Scan for the cell matching the given text and deliver its (X, Y) coordinate at center. 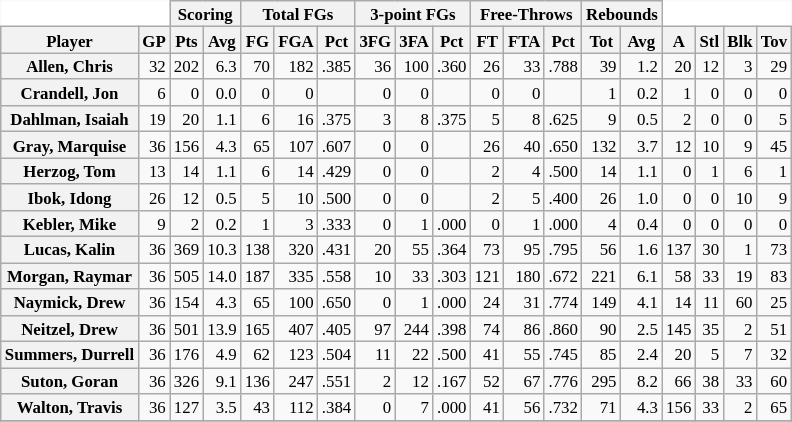
.398 (452, 328)
51 (774, 328)
39 (602, 66)
.384 (337, 407)
Neitzel, Drew (70, 328)
.303 (452, 276)
A (678, 40)
.431 (337, 250)
.795 (563, 250)
.405 (337, 328)
0.4 (642, 224)
3FA (414, 40)
.860 (563, 328)
90 (602, 328)
Free-Throws (526, 14)
.625 (563, 119)
505 (186, 276)
Tov (774, 40)
FT (488, 40)
180 (524, 276)
Naymick, Drew (70, 302)
Total FGs (298, 14)
Suton, Goran (70, 381)
1.6 (642, 250)
Allen, Chris (70, 66)
.429 (337, 171)
Rebounds (622, 14)
.400 (563, 197)
.504 (337, 355)
3-point FGs (412, 14)
107 (296, 145)
29 (774, 66)
40 (524, 145)
112 (296, 407)
136 (258, 381)
35 (709, 328)
52 (488, 381)
Walton, Travis (70, 407)
1.0 (642, 197)
86 (524, 328)
187 (258, 276)
4.1 (642, 302)
Pts (186, 40)
Summers, Durrell (70, 355)
GP (154, 40)
3FG (375, 40)
Morgan, Raymar (70, 276)
.333 (337, 224)
Scoring (206, 14)
6.1 (642, 276)
62 (258, 355)
369 (186, 250)
58 (678, 276)
16 (296, 119)
66 (678, 381)
3.7 (642, 145)
.788 (563, 66)
24 (488, 302)
.774 (563, 302)
Stl (709, 40)
123 (296, 355)
244 (414, 328)
2.5 (642, 328)
.607 (337, 145)
1.2 (642, 66)
45 (774, 145)
.364 (452, 250)
6.3 (222, 66)
71 (602, 407)
Herzog, Tom (70, 171)
.385 (337, 66)
127 (186, 407)
95 (524, 250)
320 (296, 250)
.776 (563, 381)
25 (774, 302)
97 (375, 328)
121 (488, 276)
154 (186, 302)
.360 (452, 66)
165 (258, 328)
70 (258, 66)
407 (296, 328)
85 (602, 355)
247 (296, 381)
.551 (337, 381)
221 (602, 276)
43 (258, 407)
3.5 (222, 407)
74 (488, 328)
.732 (563, 407)
4.9 (222, 355)
Dahlman, Isaiah (70, 119)
14.0 (222, 276)
9.1 (222, 381)
.672 (563, 276)
Crandell, Jon (70, 93)
10.3 (222, 250)
295 (602, 381)
30 (709, 250)
Lucas, Kalin (70, 250)
182 (296, 66)
FG (258, 40)
.167 (452, 381)
FGA (296, 40)
83 (774, 276)
145 (678, 328)
.558 (337, 276)
326 (186, 381)
176 (186, 355)
0.0 (222, 93)
Tot (602, 40)
13 (154, 171)
31 (524, 302)
FTA (524, 40)
132 (602, 145)
38 (709, 381)
Kebler, Mike (70, 224)
Player (70, 40)
Ibok, Idong (70, 197)
67 (524, 381)
22 (414, 355)
8.2 (642, 381)
.745 (563, 355)
501 (186, 328)
202 (186, 66)
Blk (740, 40)
149 (602, 302)
137 (678, 250)
335 (296, 276)
Gray, Marquise (70, 145)
138 (258, 250)
2.4 (642, 355)
13.9 (222, 328)
